Extract the [X, Y] coordinate from the center of the cell holding the provided text.  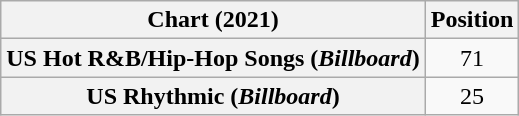
25 [472, 96]
US Rhythmic (Billboard) [213, 96]
Position [472, 20]
US Hot R&B/Hip-Hop Songs (Billboard) [213, 58]
Chart (2021) [213, 20]
71 [472, 58]
